Extract the (X, Y) coordinate from the center of the cell holding the provided text.  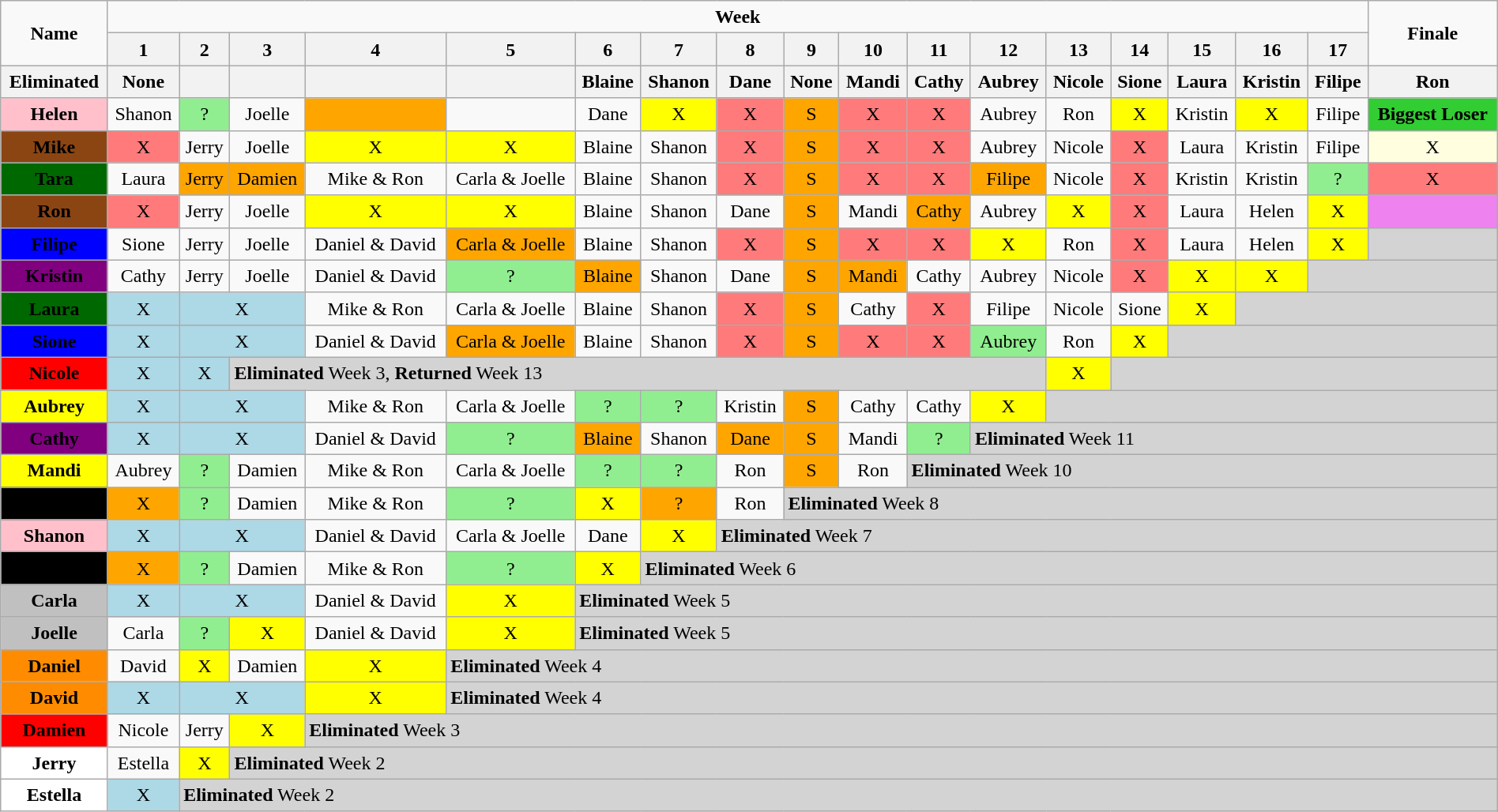
12 (1008, 49)
Eliminated Week 6 (1069, 569)
Eliminated Week 10 (1203, 471)
4 (376, 49)
6 (608, 49)
Eliminated Week 3 (901, 730)
Eliminated Week 8 (1141, 504)
9 (811, 49)
Finale (1432, 33)
Eliminated (54, 82)
14 (1139, 49)
10 (873, 49)
11 (939, 49)
13 (1078, 49)
Name (54, 33)
Daniel (54, 665)
5 (510, 49)
2 (205, 49)
7 (679, 49)
Biggest Loser (1432, 114)
8 (751, 49)
Week (738, 17)
Mike (54, 147)
17 (1338, 49)
Eliminated Week 3, Returned Week 13 (638, 373)
Tara (54, 179)
16 (1272, 49)
Eliminated Week 11 (1234, 439)
1 (143, 49)
15 (1203, 49)
3 (267, 49)
Eliminated Week 7 (1107, 536)
